Extract the [X, Y] coordinate from the center of the cell holding the provided text.  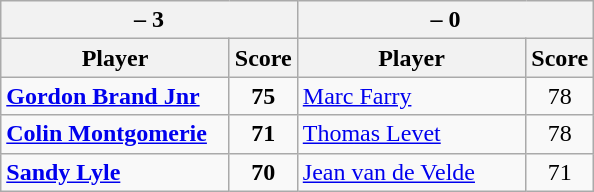
75 [263, 96]
– 3 [150, 20]
Marc Farry [412, 96]
Colin Montgomerie [116, 134]
– 0 [446, 20]
Thomas Levet [412, 134]
Sandy Lyle [116, 172]
Gordon Brand Jnr [116, 96]
70 [263, 172]
Jean van de Velde [412, 172]
